Extract the [X, Y] coordinate from the center of the cell holding the provided text.  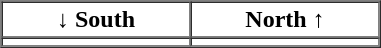
North ↑ [284, 20]
↓ South [96, 20]
